Pinpoint the cell where the given text exists, returning its [X, Y] midpoint coordinate. 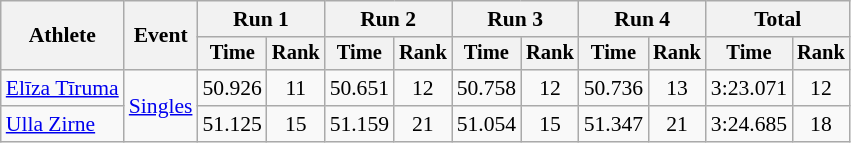
13 [677, 88]
51.125 [232, 124]
51.347 [614, 124]
50.758 [486, 88]
51.159 [360, 124]
50.651 [360, 88]
Run 1 [260, 19]
Athlete [62, 36]
51.054 [486, 124]
Event [161, 36]
Total [778, 19]
50.926 [232, 88]
3:24.685 [749, 124]
Run 2 [388, 19]
Singles [161, 106]
3:23.071 [749, 88]
Ulla Zirne [62, 124]
50.736 [614, 88]
Elīza Tīruma [62, 88]
Run 3 [516, 19]
Run 4 [642, 19]
18 [821, 124]
11 [296, 88]
